Scan for the cell matching the given text and deliver its [X, Y] coordinate at center. 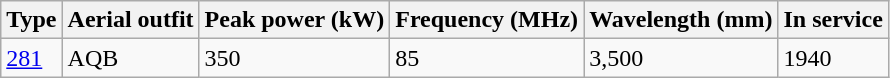
3,500 [681, 58]
AQB [130, 58]
Frequency (MHz) [487, 20]
85 [487, 58]
Peak power (kW) [294, 20]
Type [32, 20]
Aerial outfit [130, 20]
281 [32, 58]
Wavelength (mm) [681, 20]
1940 [833, 58]
In service [833, 20]
350 [294, 58]
